For the text-containing cell, return its midpoint in [x, y] coordinate format. 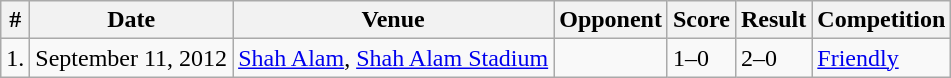
Shah Alam, Shah Alam Stadium [394, 58]
# [16, 20]
Friendly [882, 58]
Result [773, 20]
Opponent [611, 20]
Competition [882, 20]
September 11, 2012 [132, 58]
2–0 [773, 58]
Score [701, 20]
1–0 [701, 58]
Date [132, 20]
1. [16, 58]
Venue [394, 20]
